Output the (x, y) coordinate of the center of the cell containing the given text.  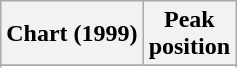
Chart (1999) (72, 34)
Peakposition (189, 34)
